Search for the cell housing the specified text and yield its (x, y) center coordinate. 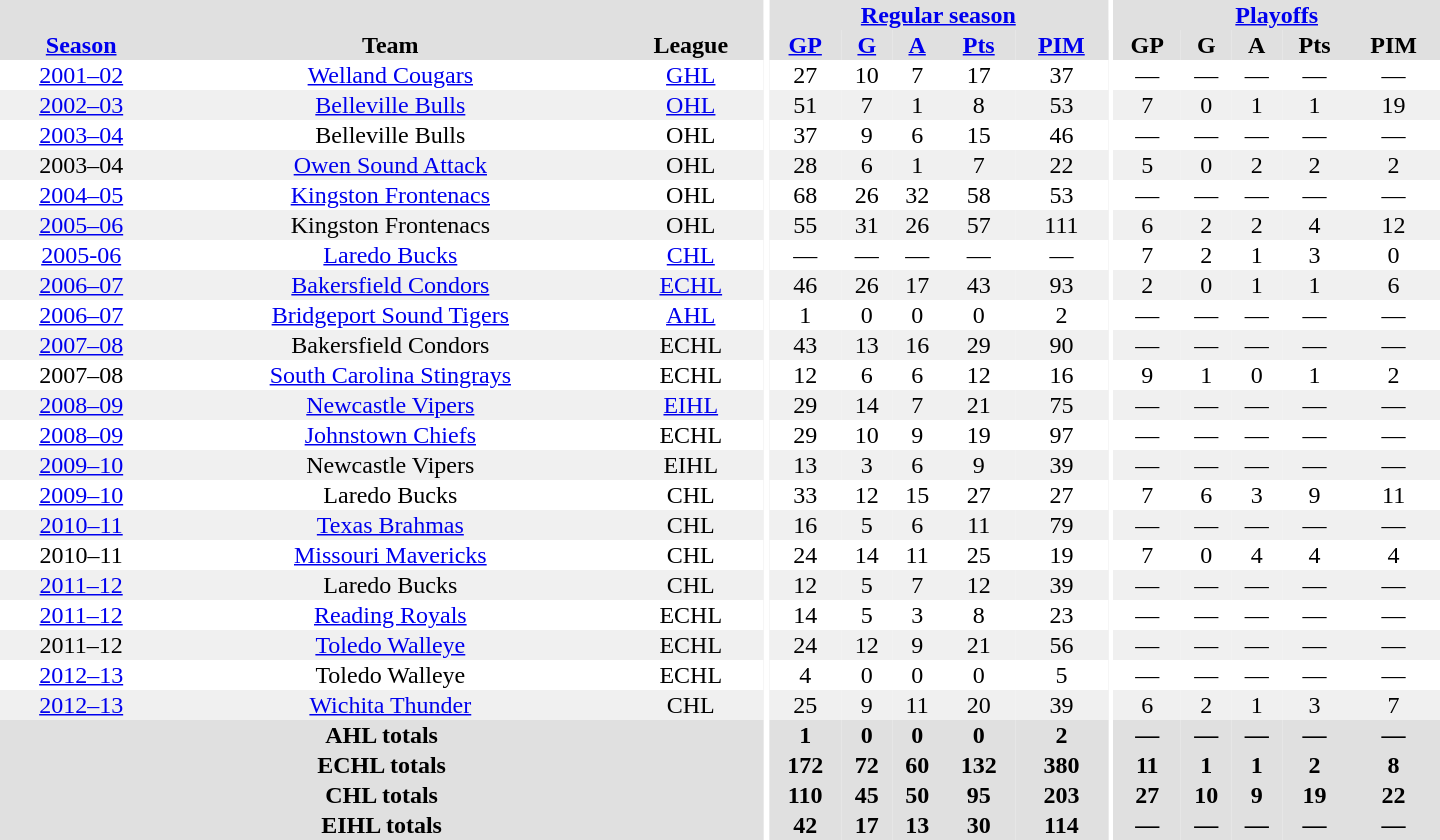
South Carolina Stingrays (390, 375)
2005–06 (81, 225)
58 (978, 195)
Johnstown Chiefs (390, 435)
Regular season (938, 15)
95 (978, 795)
28 (806, 165)
75 (1062, 405)
2004–05 (81, 195)
Reading Royals (390, 615)
50 (917, 795)
79 (1062, 525)
203 (1062, 795)
30 (978, 825)
GHL (690, 75)
ECHL totals (382, 765)
AHL totals (382, 735)
Owen Sound Attack (390, 165)
2001–02 (81, 75)
23 (1062, 615)
CHL totals (382, 795)
AHL (690, 315)
45 (867, 795)
380 (1062, 765)
32 (917, 195)
Playoffs (1276, 15)
Wichita Thunder (390, 705)
Team (390, 45)
111 (1062, 225)
90 (1062, 345)
60 (917, 765)
League (690, 45)
132 (978, 765)
55 (806, 225)
31 (867, 225)
172 (806, 765)
56 (1062, 645)
20 (978, 705)
110 (806, 795)
Welland Cougars (390, 75)
2002–03 (81, 105)
EIHL totals (382, 825)
51 (806, 105)
57 (978, 225)
Missouri Mavericks (390, 555)
72 (867, 765)
Season (81, 45)
Texas Brahmas (390, 525)
33 (806, 495)
42 (806, 825)
97 (1062, 435)
Bridgeport Sound Tigers (390, 315)
114 (1062, 825)
93 (1062, 285)
2005-06 (81, 255)
68 (806, 195)
